Output the [X, Y] coordinate of the center of the cell containing the given text.  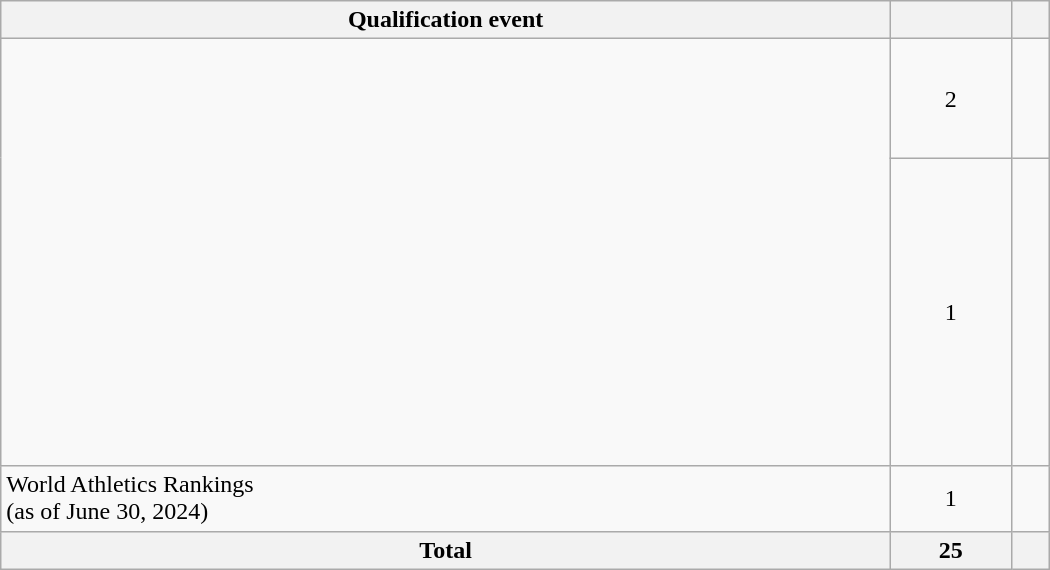
25 [950, 550]
World Athletics Rankings(as of June 30, 2024) [446, 498]
Qualification event [446, 20]
2 [950, 98]
Total [446, 550]
